Locate the cell with the specified text and output its (x, y) center coordinate. 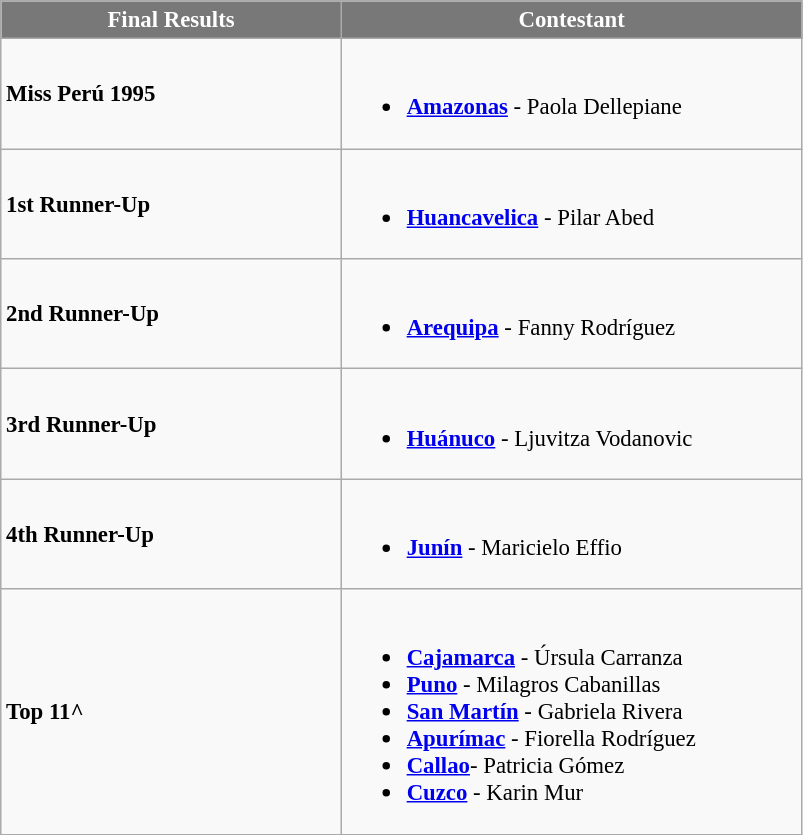
Amazonas - Paola Dellepiane (572, 94)
2nd Runner-Up (172, 314)
Miss Perú 1995 (172, 94)
Top 11^ (172, 712)
Arequipa - Fanny Rodríguez (572, 314)
Contestant (572, 20)
4th Runner-Up (172, 534)
Huánuco - Ljuvitza Vodanovic (572, 424)
Final Results (172, 20)
3rd Runner-Up (172, 424)
1st Runner-Up (172, 204)
Junín - Maricielo Effio (572, 534)
Huancavelica - Pilar Abed (572, 204)
